Return the [X, Y] coordinate for the center point of the cell that contains the specified text.  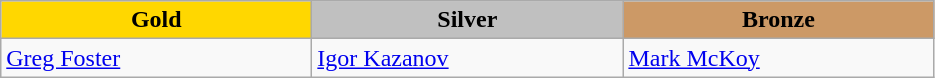
Silver [468, 20]
Bronze [778, 20]
Gold [156, 20]
Greg Foster [156, 58]
Igor Kazanov [468, 58]
Mark McKoy [778, 58]
